Determine the [x, y] coordinate at the center of the cell enclosing the given text.  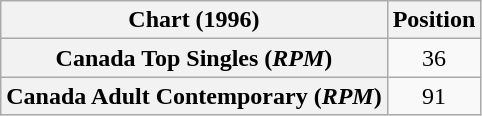
Chart (1996) [194, 20]
Canada Top Singles (RPM) [194, 58]
36 [434, 58]
Canada Adult Contemporary (RPM) [194, 96]
Position [434, 20]
91 [434, 96]
